Locate the cell with the specified text and output its [X, Y] center coordinate. 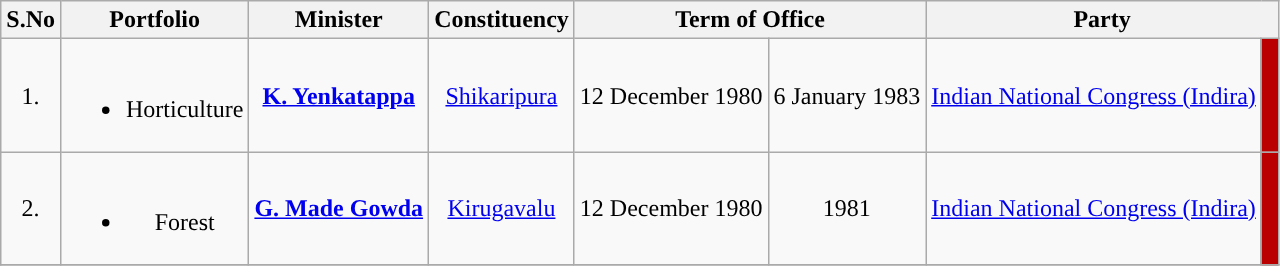
6 January 1983 [847, 96]
G. Made Gowda [339, 208]
Portfolio [154, 20]
Minister [339, 20]
Forest [154, 208]
Shikaripura [502, 96]
K. Yenkatappa [339, 96]
Party [1102, 20]
Kirugavalu [502, 208]
S.No [31, 20]
2. [31, 208]
Constituency [502, 20]
1981 [847, 208]
1. [31, 96]
Horticulture [154, 96]
Term of Office [750, 20]
